Extract the (X, Y) coordinate from the center of the cell holding the provided text.  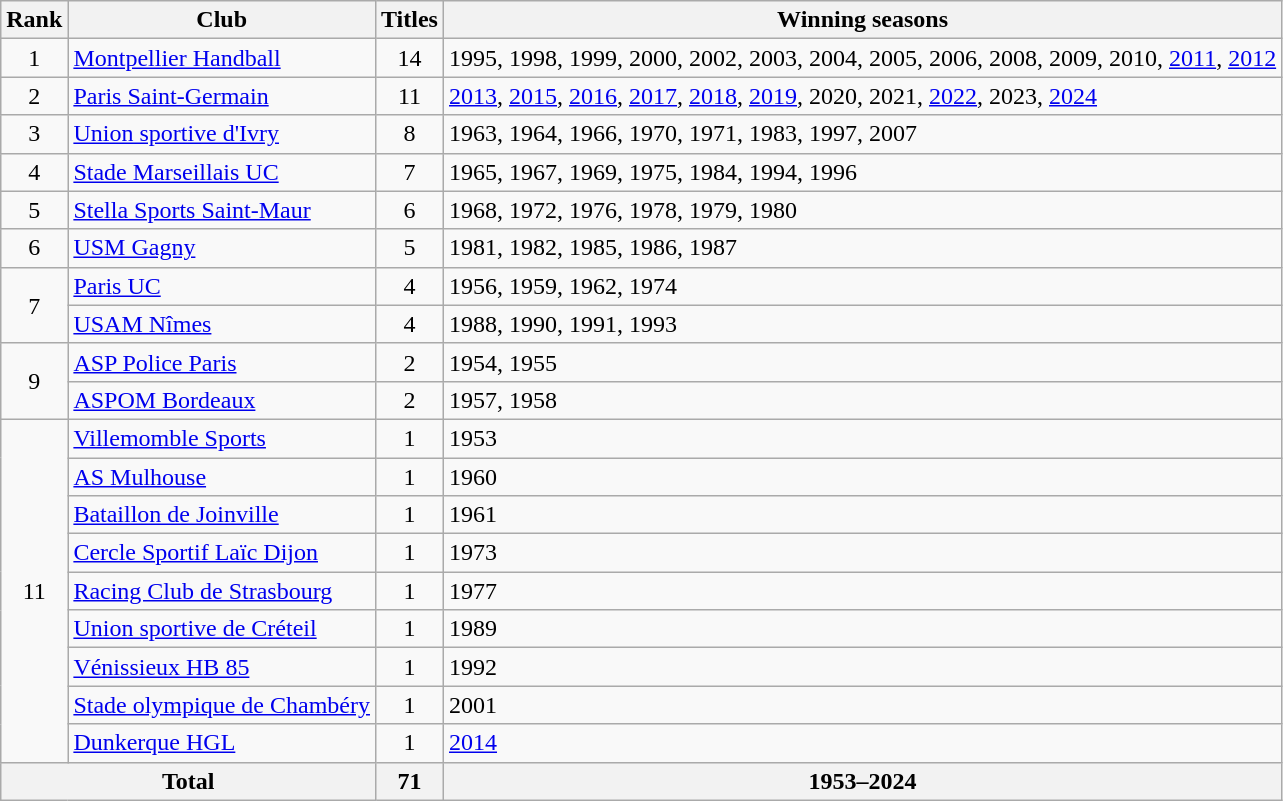
ASP Police Paris (222, 362)
Cercle Sportif Laïc Dijon (222, 553)
14 (410, 58)
Titles (410, 20)
2013, 2015, 2016, 2017, 2018, 2019, 2020, 2021, 2022, 2023, 2024 (862, 96)
1957, 1958 (862, 400)
Stella Sports Saint-Maur (222, 210)
Racing Club de Strasbourg (222, 591)
1956, 1959, 1962, 1974 (862, 286)
2014 (862, 743)
1977 (862, 591)
Villemomble Sports (222, 438)
1953 (862, 438)
Total (188, 781)
71 (410, 781)
1988, 1990, 1991, 1993 (862, 324)
9 (34, 381)
8 (410, 134)
Union sportive de Créteil (222, 629)
Union sportive d'Ivry (222, 134)
1954, 1955 (862, 362)
Paris UC (222, 286)
1973 (862, 553)
USAM Nîmes (222, 324)
ASPOM Bordeaux (222, 400)
Paris Saint-Germain (222, 96)
2001 (862, 705)
1953–2024 (862, 781)
Rank (34, 20)
1989 (862, 629)
1965, 1967, 1969, 1975, 1984, 1994, 1996 (862, 172)
1981, 1982, 1985, 1986, 1987 (862, 248)
1963, 1964, 1966, 1970, 1971, 1983, 1997, 2007 (862, 134)
AS Mulhouse (222, 477)
1995, 1998, 1999, 2000, 2002, 2003, 2004, 2005, 2006, 2008, 2009, 2010, 2011, 2012 (862, 58)
3 (34, 134)
Dunkerque HGL (222, 743)
Stade Marseillais UC (222, 172)
1960 (862, 477)
USM Gagny (222, 248)
1992 (862, 667)
Stade olympique de Chambéry (222, 705)
Bataillon de Joinville (222, 515)
Vénissieux HB 85 (222, 667)
Montpellier Handball (222, 58)
Winning seasons (862, 20)
1961 (862, 515)
Club (222, 20)
1968, 1972, 1976, 1978, 1979, 1980 (862, 210)
